Return the (X, Y) coordinate for the center point of the cell that contains the specified text.  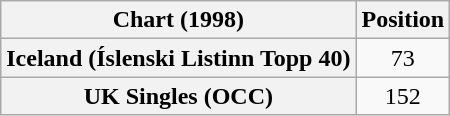
UK Singles (OCC) (178, 96)
73 (403, 58)
Iceland (Íslenski Listinn Topp 40) (178, 58)
Chart (1998) (178, 20)
Position (403, 20)
152 (403, 96)
